Determine the (x, y) coordinate at the center of the cell enclosing the given text.  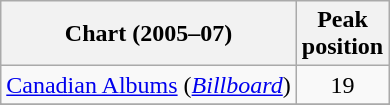
Chart (2005–07) (149, 34)
Canadian Albums (Billboard) (149, 85)
Peakposition (342, 34)
19 (342, 85)
